Detect which cell encompasses the target text, then output its (X, Y) center coordinate. 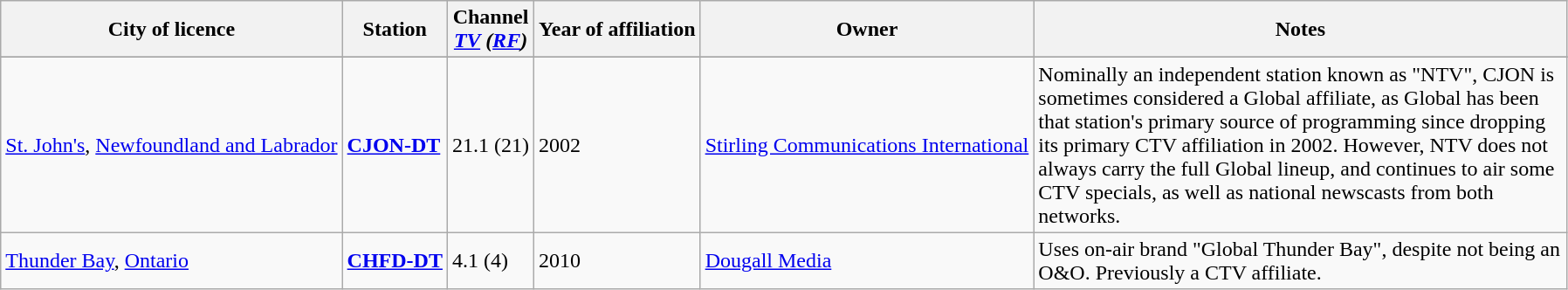
CHFD-DT (395, 260)
CJON-DT (395, 145)
St. John's, Newfoundland and Labrador (171, 145)
Stirling Communications International (867, 145)
2002 (618, 145)
Thunder Bay, Ontario (171, 260)
ChannelTV (RF) (491, 30)
Uses on-air brand "Global Thunder Bay", despite not being an O&O. Previously a CTV affiliate. (1301, 260)
City of licence (171, 30)
21.1 (21) (491, 145)
Notes (1301, 30)
4.1 (4) (491, 260)
Dougall Media (867, 260)
Year of affiliation (618, 30)
Station (395, 30)
2010 (618, 260)
Owner (867, 30)
